Output the [x, y] coordinate of the center of the cell containing the given text.  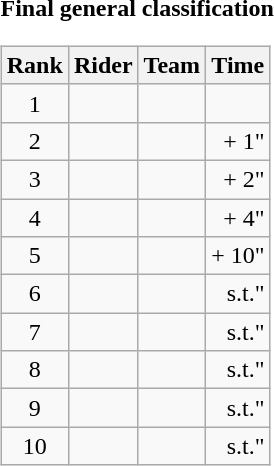
Time [238, 65]
3 [34, 179]
+ 4" [238, 217]
Team [172, 65]
4 [34, 217]
+ 10" [238, 256]
Rank [34, 65]
1 [34, 103]
8 [34, 370]
10 [34, 446]
7 [34, 332]
+ 2" [238, 179]
+ 1" [238, 141]
Rider [103, 65]
9 [34, 408]
2 [34, 141]
6 [34, 294]
5 [34, 256]
